Extract the (X, Y) coordinate from the center of the cell holding the provided text.  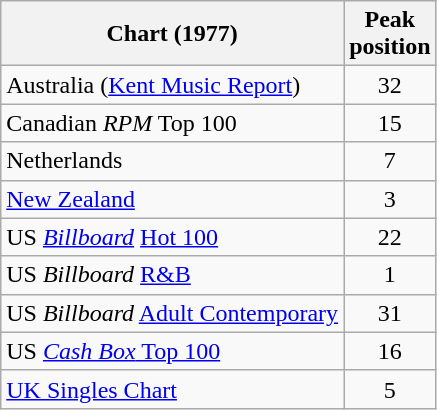
UK Singles Chart (172, 389)
US Cash Box Top 100 (172, 351)
Canadian RPM Top 100 (172, 123)
3 (390, 199)
Australia (Kent Music Report) (172, 85)
22 (390, 237)
US Billboard Hot 100 (172, 237)
US Billboard Adult Contemporary (172, 313)
Peakposition (390, 34)
15 (390, 123)
32 (390, 85)
1 (390, 275)
New Zealand (172, 199)
7 (390, 161)
5 (390, 389)
Chart (1977) (172, 34)
Netherlands (172, 161)
US Billboard R&B (172, 275)
31 (390, 313)
16 (390, 351)
